Return [x, y] of the center of cell containing provided text 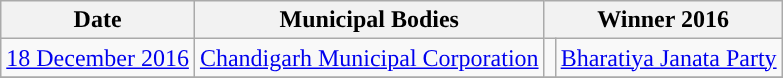
18 December 2016 [98, 58]
Date [98, 20]
Bharatiya Janata Party [668, 58]
Chandigarh Municipal Corporation [369, 58]
Municipal Bodies [369, 20]
Winner 2016 [663, 20]
